For the text-containing cell, return its midpoint in (x, y) coordinate format. 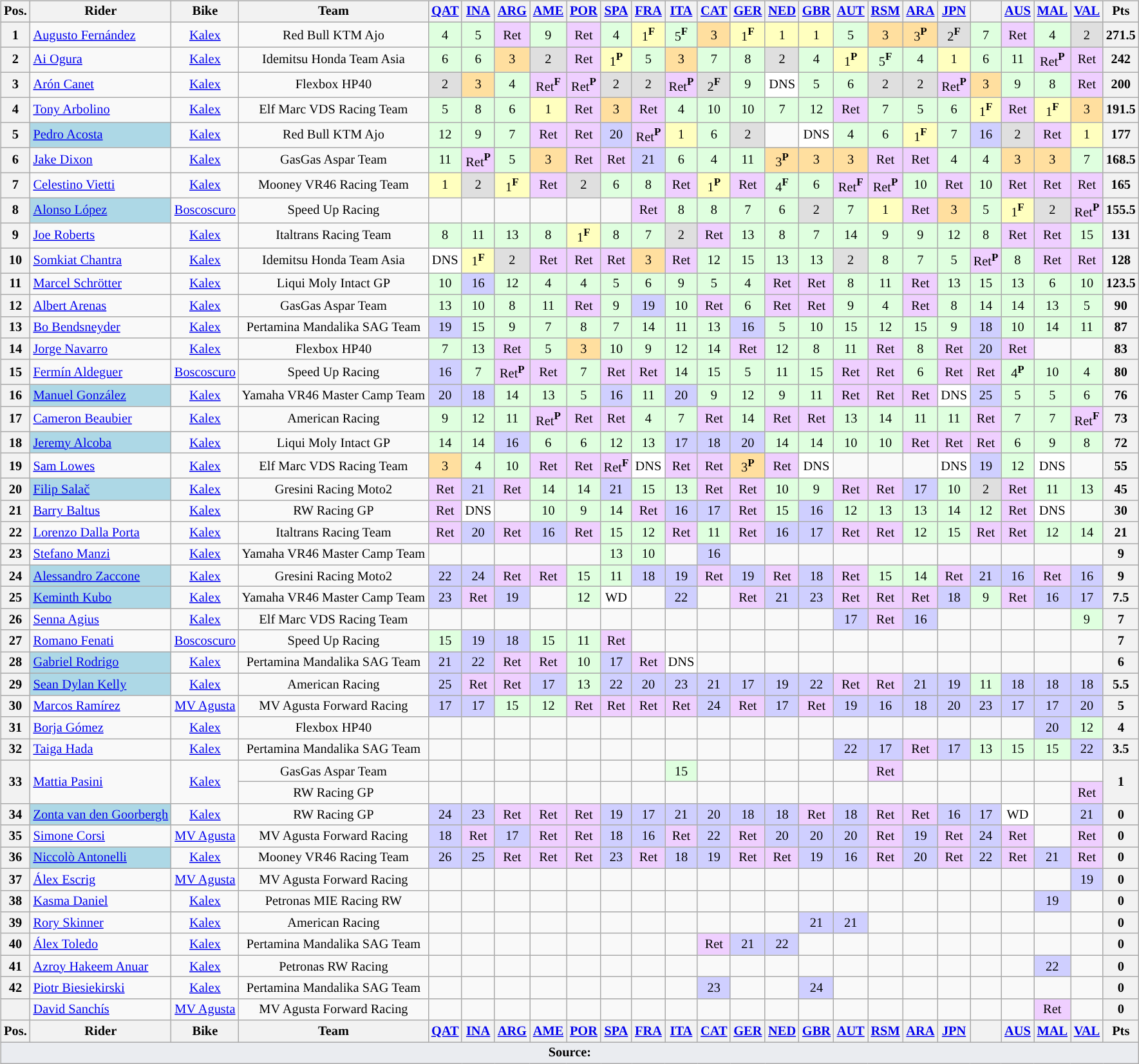
29 (15, 685)
7.5 (1121, 598)
Marcel Schrötter (100, 284)
Celestino Vietti (100, 185)
Niccolò Antonelli (100, 858)
Barry Baltus (100, 511)
Alonso López (100, 210)
90 (1121, 305)
35 (15, 836)
Simone Corsi (100, 836)
Álex Toledo (100, 944)
Source: (569, 1053)
42 (15, 988)
Fermín Aldeguer (100, 372)
Azroy Hakeem Anuar (100, 966)
38 (15, 901)
Pedro Acosta (100, 135)
40 (15, 944)
31 (15, 728)
Filip Salač (100, 489)
Jorge Navarro (100, 349)
73 (1121, 419)
5.5 (1121, 685)
Jeremy Alcoba (100, 442)
Cameron Beaubier (100, 419)
Petronas RW Racing (334, 966)
Bo Bendsneyder (100, 327)
200 (1121, 85)
Keminth Kubo (100, 598)
Lorenzo Dalla Porta (100, 533)
55 (1121, 466)
4P (1017, 372)
191.5 (1121, 109)
Augusto Fernández (100, 35)
Kasma Daniel (100, 901)
168.5 (1121, 160)
Mattia Pasini (100, 782)
4F (782, 185)
Arón Canet (100, 85)
37 (15, 879)
Jake Dixon (100, 160)
271.5 (1121, 35)
Gabriel Rodrigo (100, 663)
155.5 (1121, 210)
27 (15, 641)
David Sanchís (100, 1009)
76 (1121, 395)
36 (15, 858)
41 (15, 966)
83 (1121, 349)
Stefano Manzi (100, 555)
Senna Agius (100, 620)
Sean Dylan Kelly (100, 685)
Somkiat Chantra (100, 260)
Tony Arbolino (100, 109)
80 (1121, 372)
Ai Ogura (100, 59)
Piotr Biesiekirski (100, 988)
33 (15, 782)
Alessandro Zaccone (100, 576)
Joe Roberts (100, 236)
87 (1121, 327)
Zonta van den Goorbergh (100, 814)
131 (1121, 236)
242 (1121, 59)
177 (1121, 135)
Sam Lowes (100, 466)
3.5 (1121, 749)
Rory Skinner (100, 923)
165 (1121, 185)
45 (1121, 489)
72 (1121, 442)
Petronas MIE Racing RW (334, 901)
Albert Arenas (100, 305)
28 (15, 663)
34 (15, 814)
39 (15, 923)
128 (1121, 260)
Álex Escrig (100, 879)
Borja Gómez (100, 728)
Taiga Hada (100, 749)
Romano Fenati (100, 641)
Marcos Ramírez (100, 706)
Manuel González (100, 395)
32 (15, 749)
123.5 (1121, 284)
